Detect which cell encompasses the target text, then output its [x, y] center coordinate. 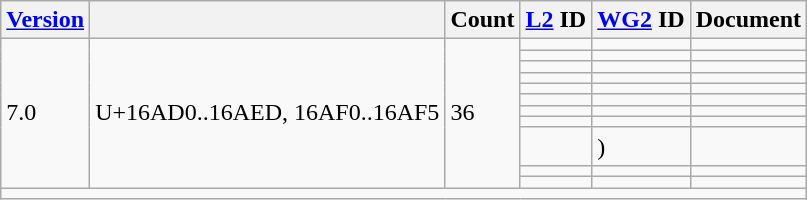
Count [482, 20]
7.0 [46, 114]
U+16AD0..16AED, 16AF0..16AF5 [268, 114]
) [641, 146]
Document [748, 20]
Version [46, 20]
WG2 ID [641, 20]
L2 ID [556, 20]
36 [482, 114]
